Identify which cell holds the provided text, then report its [x, y] central coordinate. 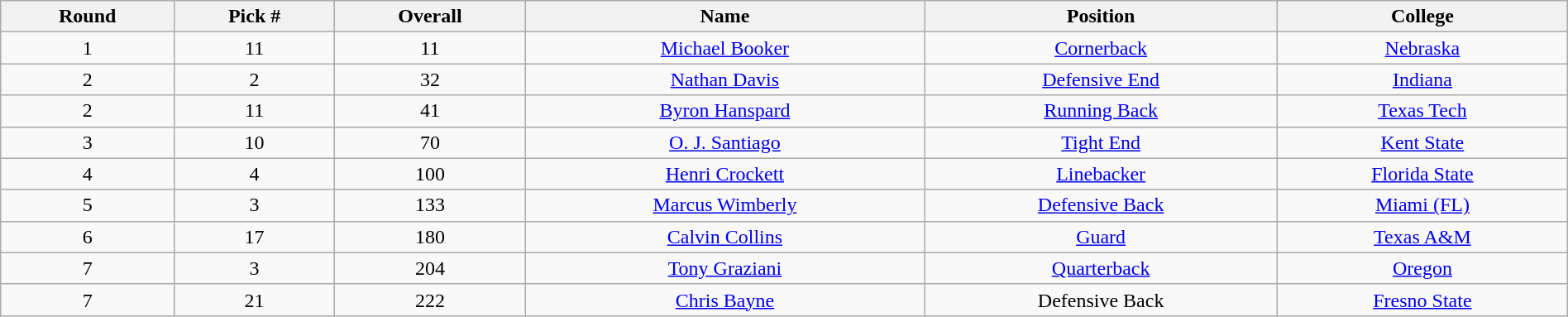
Quarterback [1102, 268]
5 [88, 205]
Florida State [1422, 174]
Henri Crockett [724, 174]
Linebacker [1102, 174]
70 [430, 142]
Defensive End [1102, 79]
Round [88, 17]
Pick # [255, 17]
Fresno State [1422, 300]
Michael Booker [724, 48]
Marcus Wimberly [724, 205]
180 [430, 237]
222 [430, 300]
32 [430, 79]
133 [430, 205]
Tony Graziani [724, 268]
College [1422, 17]
Nebraska [1422, 48]
Oregon [1422, 268]
Cornerback [1102, 48]
Running Back [1102, 111]
Overall [430, 17]
O. J. Santiago [724, 142]
Texas A&M [1422, 237]
Tight End [1102, 142]
10 [255, 142]
Chris Bayne [724, 300]
Texas Tech [1422, 111]
204 [430, 268]
21 [255, 300]
Nathan Davis [724, 79]
41 [430, 111]
Indiana [1422, 79]
6 [88, 237]
Name [724, 17]
Kent State [1422, 142]
17 [255, 237]
Position [1102, 17]
100 [430, 174]
Guard [1102, 237]
Miami (FL) [1422, 205]
Calvin Collins [724, 237]
Byron Hanspard [724, 111]
1 [88, 48]
